Identify which cell holds the provided text, then report its [x, y] central coordinate. 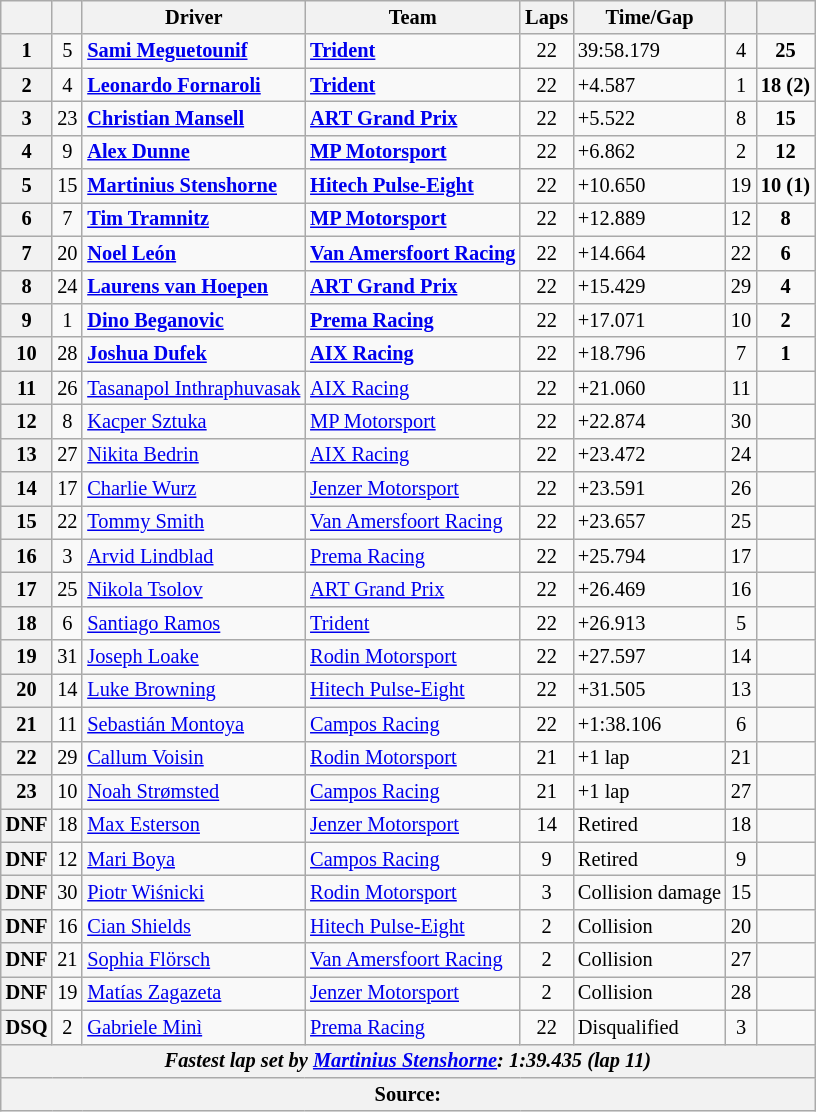
+23.472 [650, 455]
Fastest lap set by Martinius Stenshorne: 1:39.435 (lap 11) [408, 1061]
Tim Tramnitz [194, 219]
Joshua Dufek [194, 354]
Disqualified [650, 1027]
+6.862 [650, 152]
+10.650 [650, 186]
DSQ [27, 1027]
Christian Mansell [194, 118]
+26.469 [650, 589]
+31.505 [650, 690]
Arvid Lindblad [194, 556]
Gabriele Minì [194, 1027]
Max Esterson [194, 825]
Sami Meguetounif [194, 51]
Callum Voisin [194, 758]
Charlie Wurz [194, 489]
+14.664 [650, 253]
Sophia Flörsch [194, 960]
Cian Shields [194, 926]
Time/Gap [650, 17]
+4.587 [650, 85]
Driver [194, 17]
+17.071 [650, 320]
+15.429 [650, 287]
Tommy Smith [194, 522]
Nikita Bedrin [194, 455]
Leonardo Fornaroli [194, 85]
+18.796 [650, 354]
31 [67, 657]
Laurens van Hoepen [194, 287]
+23.657 [650, 522]
Noah Strømsted [194, 791]
+26.913 [650, 623]
Dino Beganovic [194, 320]
Tasanapol Inthraphuvasak [194, 388]
Team [412, 17]
+22.874 [650, 421]
Nikola Tsolov [194, 589]
10 (1) [786, 186]
18 (2) [786, 85]
Source: [408, 1094]
Mari Boya [194, 859]
Santiago Ramos [194, 623]
+25.794 [650, 556]
+1:38.106 [650, 724]
39:58.179 [650, 51]
Joseph Loake [194, 657]
Martinius Stenshorne [194, 186]
Piotr Wiśnicki [194, 892]
+23.591 [650, 489]
Collision damage [650, 892]
+12.889 [650, 219]
+5.522 [650, 118]
+27.597 [650, 657]
+21.060 [650, 388]
Laps [546, 17]
Alex Dunne [194, 152]
Matías Zagazeta [194, 993]
Noel León [194, 253]
Kacper Sztuka [194, 421]
Sebastián Montoya [194, 724]
Luke Browning [194, 690]
